Return (x, y) of the center of cell containing provided text 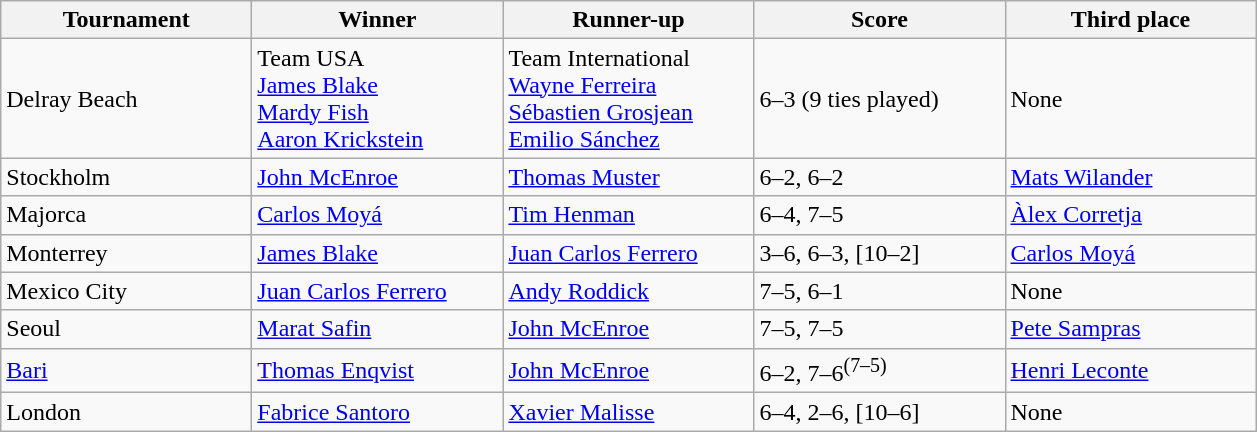
Tournament (126, 20)
Xavier Malisse (628, 412)
6–4, 2–6, [10–6] (880, 412)
6–2, 7–6(7–5) (880, 370)
6–2, 6–2 (880, 177)
Seoul (126, 329)
James Blake (378, 253)
Mats Wilander (1130, 177)
Runner-up (628, 20)
7–5, 7–5 (880, 329)
3–6, 6–3, [10–2] (880, 253)
Monterrey (126, 253)
Pete Sampras (1130, 329)
Andy Roddick (628, 291)
7–5, 6–1 (880, 291)
Mexico City (126, 291)
Delray Beach (126, 98)
Thomas Enqvist (378, 370)
Team USA James Blake Mardy Fish Aaron Krickstein (378, 98)
Henri Leconte (1130, 370)
Third place (1130, 20)
London (126, 412)
Winner (378, 20)
Score (880, 20)
Fabrice Santoro (378, 412)
6–3 (9 ties played) (880, 98)
Thomas Muster (628, 177)
Marat Safin (378, 329)
Àlex Corretja (1130, 215)
6–4, 7–5 (880, 215)
Bari (126, 370)
Team International Wayne Ferreira Sébastien Grosjean Emilio Sánchez (628, 98)
Majorca (126, 215)
Stockholm (126, 177)
Tim Henman (628, 215)
